Determine the (X, Y) coordinate at the center of the cell enclosing the given text.  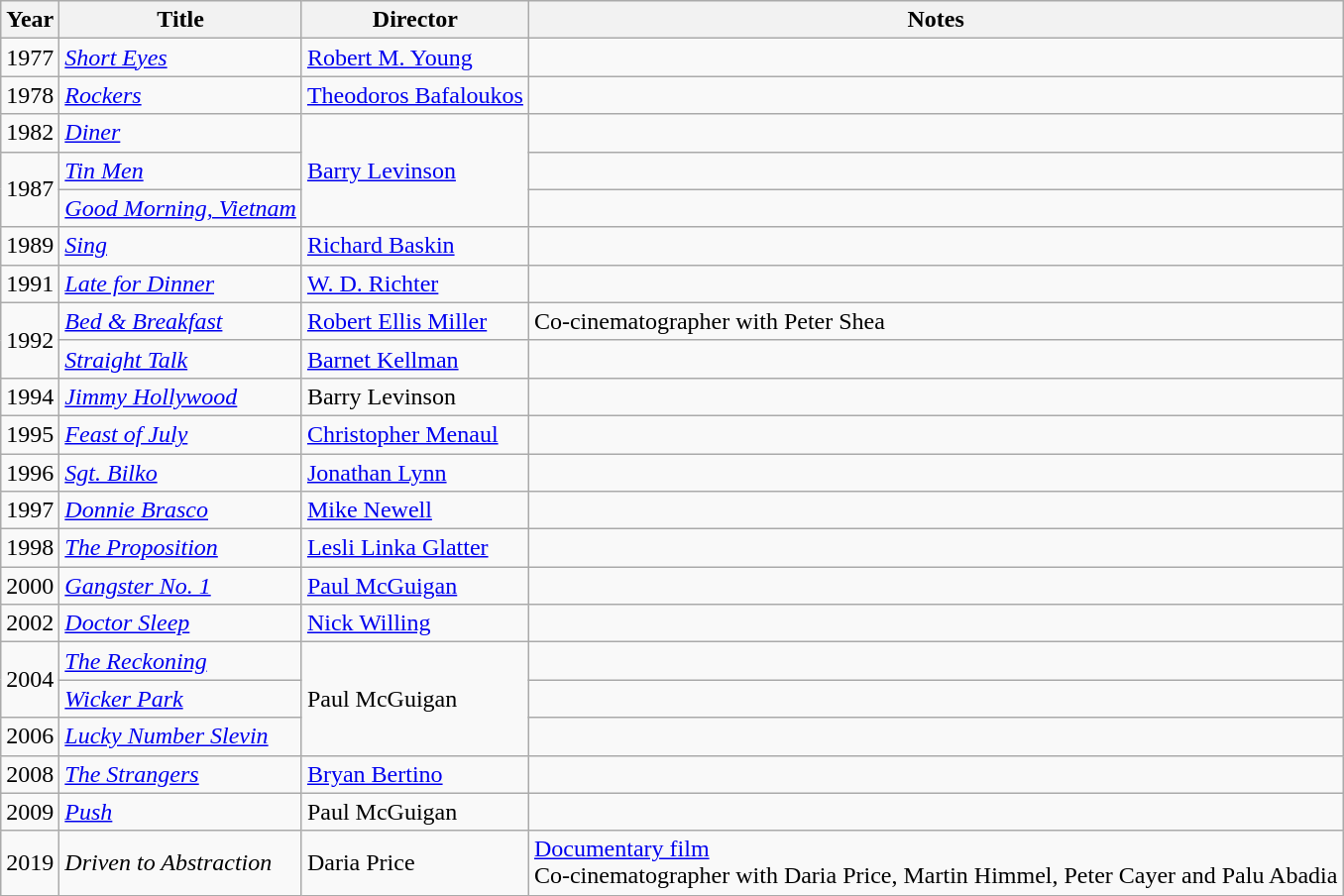
Good Morning, Vietnam (180, 208)
2008 (30, 774)
2002 (30, 623)
Lesli Linka Glatter (414, 548)
Barnet Kellman (414, 359)
Bryan Bertino (414, 774)
Bed & Breakfast (180, 321)
Year (30, 20)
The Proposition (180, 548)
1977 (30, 57)
Donnie Brasco (180, 510)
Sing (180, 246)
1997 (30, 510)
Mike Newell (414, 510)
The Strangers (180, 774)
1995 (30, 434)
Robert M. Young (414, 57)
1989 (30, 246)
Jimmy Hollywood (180, 396)
Rockers (180, 95)
Co-cinematographer with Peter Shea (936, 321)
Doctor Sleep (180, 623)
W. D. Richter (414, 283)
Lucky Number Slevin (180, 736)
Straight Talk (180, 359)
Documentary filmCo-cinematographer with Daria Price, Martin Himmel, Peter Cayer and Palu Abadia (936, 862)
Push (180, 812)
Nick Willing (414, 623)
Gangster No. 1 (180, 586)
2004 (30, 680)
1996 (30, 473)
Driven to Abstraction (180, 862)
1978 (30, 95)
Notes (936, 20)
1992 (30, 340)
Daria Price (414, 862)
Tin Men (180, 170)
Sgt. Bilko (180, 473)
Jonathan Lynn (414, 473)
Christopher Menaul (414, 434)
2006 (30, 736)
Richard Baskin (414, 246)
Theodoros Bafaloukos (414, 95)
1994 (30, 396)
1998 (30, 548)
Diner (180, 133)
2009 (30, 812)
Title (180, 20)
2000 (30, 586)
Director (414, 20)
Feast of July (180, 434)
Late for Dinner (180, 283)
Short Eyes (180, 57)
The Reckoning (180, 661)
2019 (30, 862)
1982 (30, 133)
1991 (30, 283)
1987 (30, 189)
Robert Ellis Miller (414, 321)
Wicker Park (180, 699)
